For the text-containing cell, return its midpoint in (x, y) coordinate format. 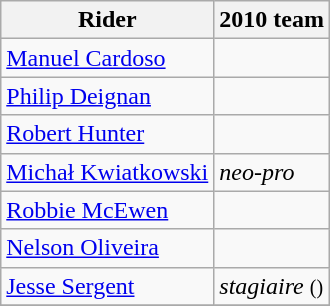
Jesse Sergent (108, 286)
Robbie McEwen (108, 210)
Rider (108, 20)
2010 team (272, 20)
Philip Deignan (108, 96)
Robert Hunter (108, 134)
neo-pro (272, 172)
Nelson Oliveira (108, 248)
Michał Kwiatkowski (108, 172)
stagiaire () (272, 286)
Manuel Cardoso (108, 58)
